Provide the [X, Y] coordinate of the cell's center where the given text is located.  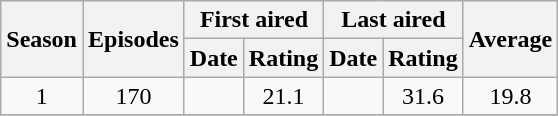
19.8 [510, 96]
Average [510, 39]
Episodes [133, 39]
Season [42, 39]
1 [42, 96]
31.6 [423, 96]
Last aired [394, 20]
21.1 [283, 96]
170 [133, 96]
First aired [254, 20]
